Scan for the cell matching the given text and deliver its [X, Y] coordinate at center. 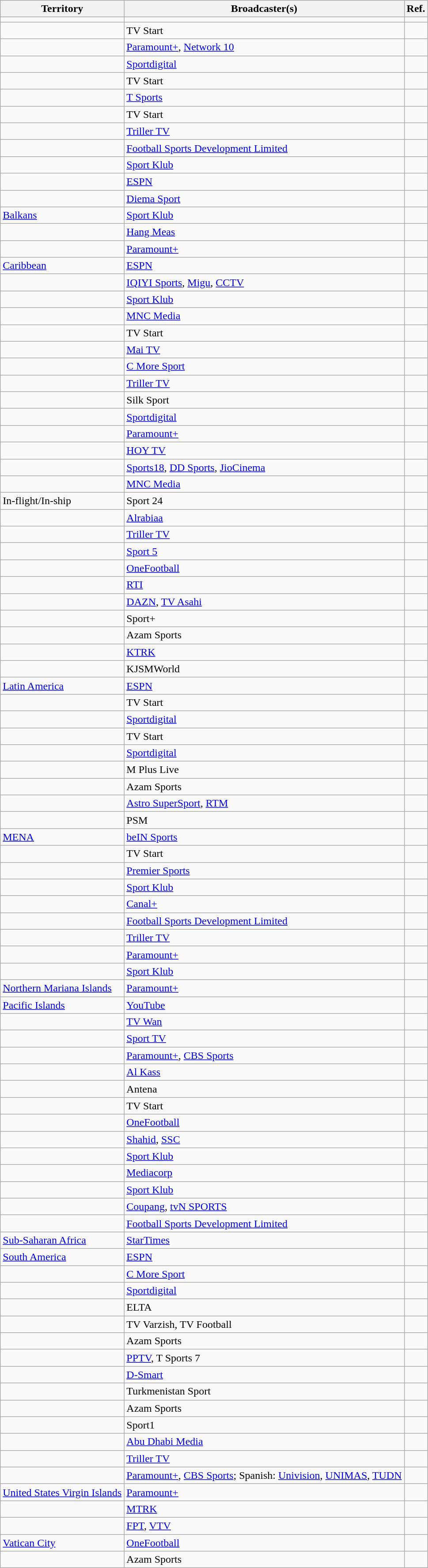
Latin America [62, 686]
Premier Sports [264, 871]
YouTube [264, 1005]
M Plus Live [264, 770]
Turkmenistan Sport [264, 1391]
Sport1 [264, 1425]
Abu Dhabi Media [264, 1442]
Hang Meas [264, 232]
Astro SuperSport, RTM [264, 803]
In-flight/In-ship [62, 501]
Coupang, tvN SPORTS [264, 1206]
Antena [264, 1089]
DAZN, TV Asahi [264, 602]
Vatican City [62, 1543]
Sport 24 [264, 501]
Sport TV [264, 1039]
Ref. [416, 9]
Shahid, SSC [264, 1139]
Sport+ [264, 618]
Canal+ [264, 904]
PPTV, T Sports 7 [264, 1358]
Territory [62, 9]
beIN Sports [264, 837]
Alrabiaa [264, 518]
Al Kass [264, 1072]
StarTimes [264, 1240]
Mai TV [264, 350]
MENA [62, 837]
Pacific Islands [62, 1005]
Sports18, DD Sports, JioCinema [264, 467]
Diema Sport [264, 198]
RTI [264, 585]
Mediacorp [264, 1173]
Silk Sport [264, 400]
United States Virgin Islands [62, 1492]
KJSMWorld [264, 669]
Paramount+, Network 10 [264, 47]
Broadcaster(s) [264, 9]
HOY TV [264, 450]
TV Varzish, TV Football [264, 1324]
D-Smart [264, 1375]
IQIYI Sports, Migu, CCTV [264, 283]
FPT, VTV [264, 1526]
Paramount+, CBS Sports [264, 1055]
PSM [264, 820]
Sport 5 [264, 551]
MTRK [264, 1509]
ELTA [264, 1308]
KTRK [264, 652]
Paramount+, CBS Sports; Spanish: Univision, UNIMAS, TUDN [264, 1475]
Caribbean [62, 266]
Northern Mariana Islands [62, 988]
Sub-Saharan Africa [62, 1240]
South America [62, 1257]
TV Wan [264, 1022]
T Sports [264, 98]
Balkans [62, 215]
